Capture the cell that displays the provided text and extract its (X, Y) central coordinate. 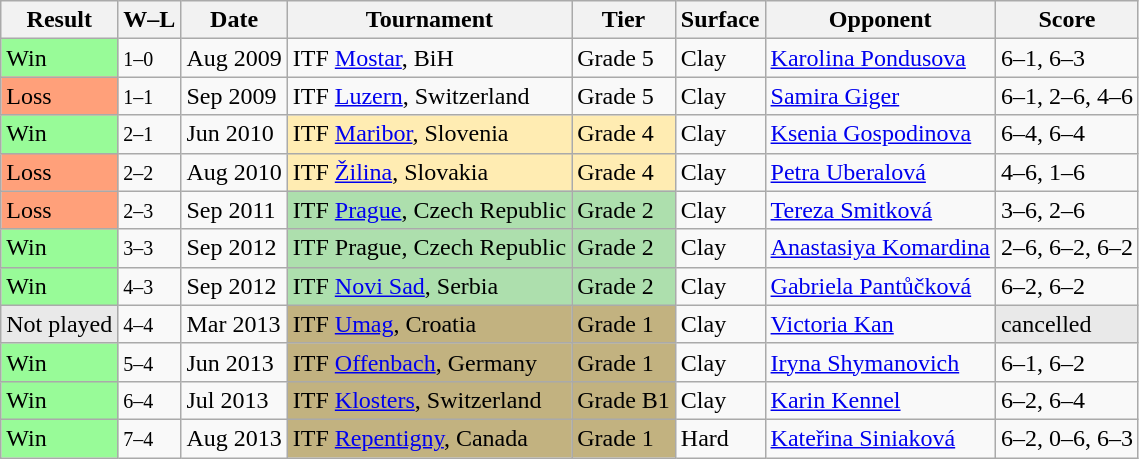
Surface (720, 20)
2–1 (150, 134)
Hard (720, 438)
Aug 2009 (234, 58)
ITF Maribor, Slovenia (429, 134)
Tier (624, 20)
4–4 (150, 324)
Sep 2009 (234, 96)
6–1, 6–3 (1066, 58)
Score (1066, 20)
Iryna Shymanovich (880, 362)
Petra Uberalová (880, 172)
6–1, 6–2 (1066, 362)
4–3 (150, 286)
Not played (60, 324)
ITF Klosters, Switzerland (429, 400)
cancelled (1066, 324)
W–L (150, 20)
Tereza Smitková (880, 210)
Aug 2010 (234, 172)
Samira Giger (880, 96)
Gabriela Pantůčková (880, 286)
ITF Žilina, Slovakia (429, 172)
7–4 (150, 438)
Jun 2013 (234, 362)
ITF Repentigny, Canada (429, 438)
2–6, 6–2, 6–2 (1066, 248)
1–1 (150, 96)
Mar 2013 (234, 324)
Karin Kennel (880, 400)
Result (60, 20)
2–2 (150, 172)
6–4 (150, 400)
Jun 2010 (234, 134)
6–4, 6–4 (1066, 134)
Opponent (880, 20)
Grade B1 (624, 400)
4–6, 1–6 (1066, 172)
Date (234, 20)
6–2, 6–4 (1066, 400)
ITF Luzern, Switzerland (429, 96)
Tournament (429, 20)
ITF Novi Sad, Serbia (429, 286)
ITF Offenbach, Germany (429, 362)
ITF Umag, Croatia (429, 324)
3–3 (150, 248)
Ksenia Gospodinova (880, 134)
Anastasiya Komardina (880, 248)
5–4 (150, 362)
Victoria Kan (880, 324)
Aug 2013 (234, 438)
Kateřina Siniaková (880, 438)
1–0 (150, 58)
Karolina Pondusova (880, 58)
2–3 (150, 210)
Jul 2013 (234, 400)
ITF Mostar, BiH (429, 58)
Sep 2011 (234, 210)
6–1, 2–6, 4–6 (1066, 96)
6–2, 0–6, 6–3 (1066, 438)
6–2, 6–2 (1066, 286)
3–6, 2–6 (1066, 210)
